Locate the cell with the specified text and output its [X, Y] center coordinate. 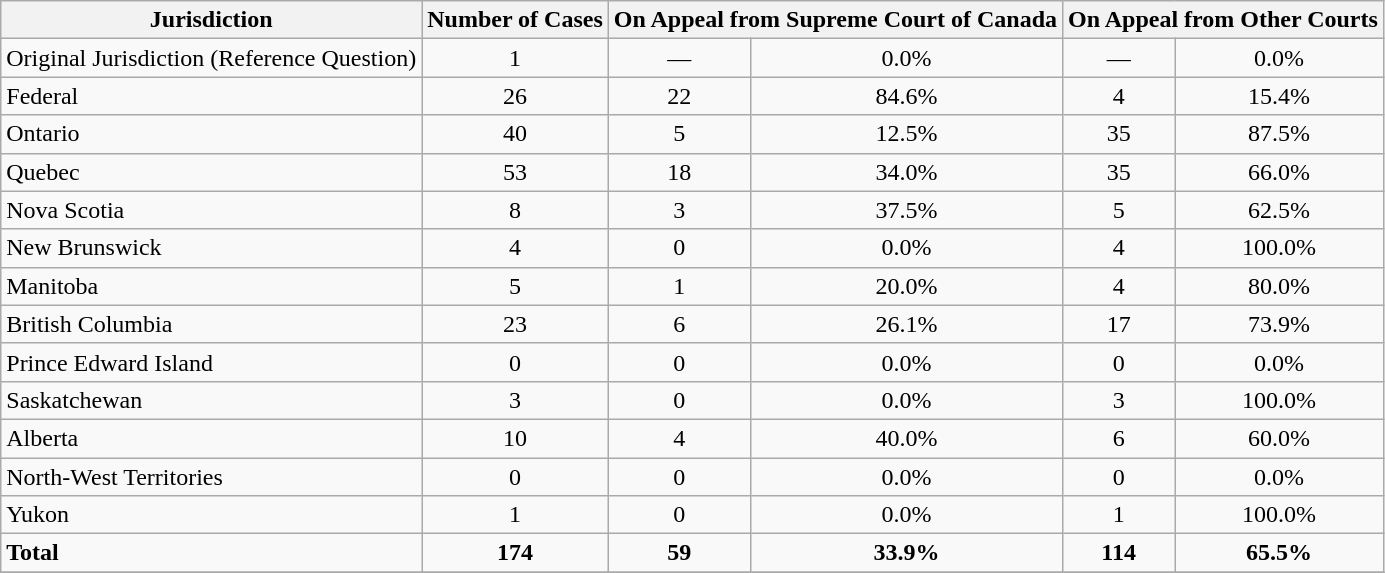
Prince Edward Island [212, 362]
British Columbia [212, 324]
18 [679, 172]
174 [516, 553]
23 [516, 324]
New Brunswick [212, 248]
59 [679, 553]
26 [516, 96]
33.9% [906, 553]
Saskatchewan [212, 400]
65.5% [1280, 553]
Total [212, 553]
On Appeal from Other Courts [1224, 20]
Yukon [212, 515]
80.0% [1280, 286]
22 [679, 96]
17 [1119, 324]
53 [516, 172]
10 [516, 438]
40.0% [906, 438]
Jurisdiction [212, 20]
Quebec [212, 172]
114 [1119, 553]
Original Jurisdiction (Reference Question) [212, 58]
Number of Cases [516, 20]
North-West Territories [212, 477]
Manitoba [212, 286]
20.0% [906, 286]
Ontario [212, 134]
On Appeal from Supreme Court of Canada [835, 20]
12.5% [906, 134]
15.4% [1280, 96]
8 [516, 210]
Federal [212, 96]
26.1% [906, 324]
66.0% [1280, 172]
60.0% [1280, 438]
Nova Scotia [212, 210]
Alberta [212, 438]
62.5% [1280, 210]
37.5% [906, 210]
40 [516, 134]
34.0% [906, 172]
87.5% [1280, 134]
84.6% [906, 96]
73.9% [1280, 324]
